For the text-containing cell, return its midpoint in [X, Y] coordinate format. 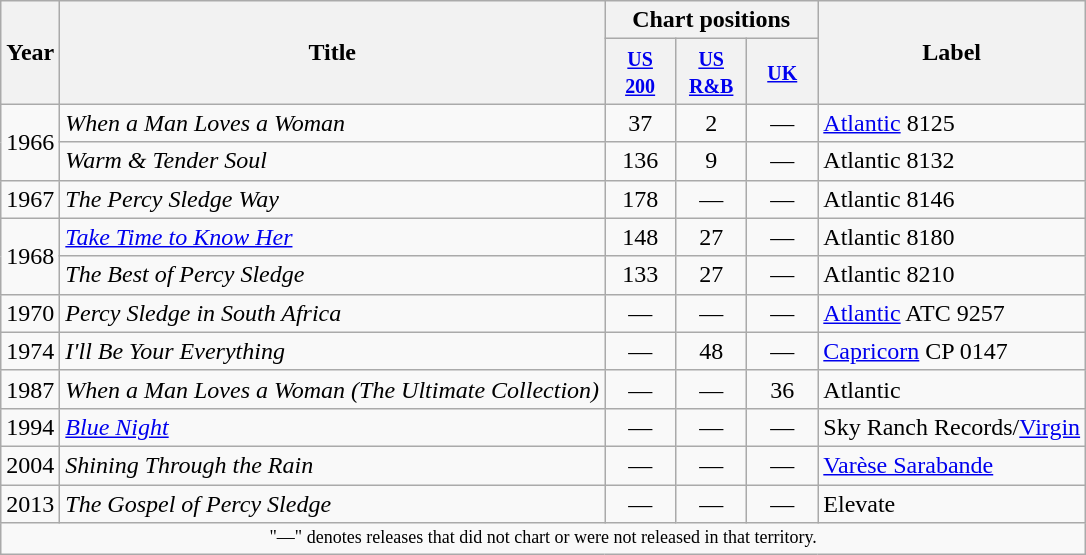
US 200 [640, 72]
Title [332, 52]
133 [640, 275]
Atlantic [952, 389]
2 [712, 123]
48 [712, 351]
148 [640, 237]
Year [30, 52]
Chart positions [712, 20]
UK [782, 72]
Warm & Tender Soul [332, 161]
2013 [30, 503]
Atlantic 8210 [952, 275]
Percy Sledge in South Africa [332, 313]
The Gospel of Percy Sledge [332, 503]
Atlantic ATC 9257 [952, 313]
Atlantic 8180 [952, 237]
1968 [30, 256]
The Best of Percy Sledge [332, 275]
2004 [30, 465]
Atlantic 8146 [952, 199]
Sky Ranch Records/Virgin [952, 427]
The Percy Sledge Way [332, 199]
Label [952, 52]
Blue Night [332, 427]
1987 [30, 389]
1994 [30, 427]
Varèse Sarabande [952, 465]
Elevate [952, 503]
Atlantic 8132 [952, 161]
When a Man Loves a Woman (The Ultimate Collection) [332, 389]
US R&B [712, 72]
37 [640, 123]
Take Time to Know Her [332, 237]
9 [712, 161]
1970 [30, 313]
Capricorn CP 0147 [952, 351]
Shining Through the Rain [332, 465]
1966 [30, 142]
When a Man Loves a Woman [332, 123]
178 [640, 199]
136 [640, 161]
"—" denotes releases that did not chart or were not released in that territory. [544, 538]
1974 [30, 351]
Atlantic 8125 [952, 123]
I'll Be Your Everything [332, 351]
1967 [30, 199]
36 [782, 389]
